Extract the [X, Y] coordinate from the center of the cell holding the provided text.  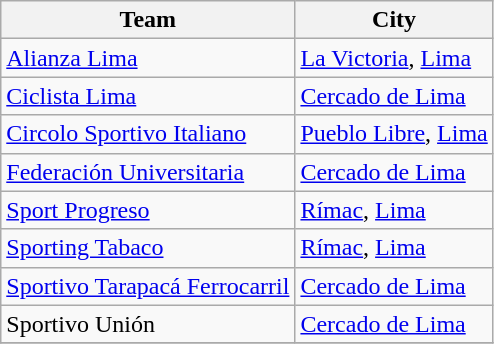
Federación Universitaria [148, 172]
Sporting Tabaco [148, 248]
City [394, 20]
Circolo Sportivo Italiano [148, 134]
Sportivo Tarapacá Ferrocarril [148, 286]
Sport Progreso [148, 210]
Alianza Lima [148, 58]
Ciclista Lima [148, 96]
La Victoria, Lima [394, 58]
Pueblo Libre, Lima [394, 134]
Team [148, 20]
Sportivo Unión [148, 324]
